Provide the [x, y] coordinate of the cell's center where the given text is located.  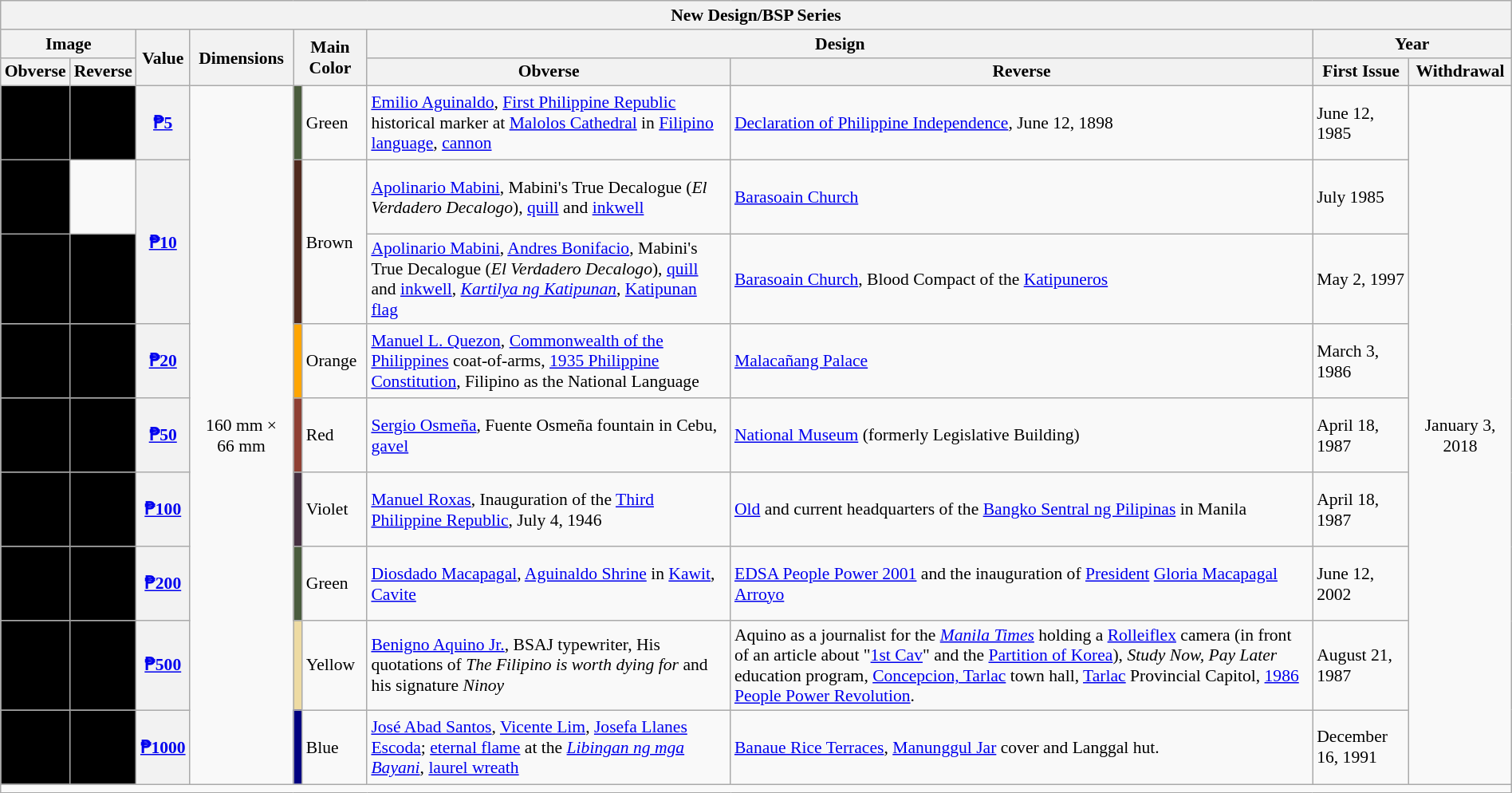
₱200 [163, 584]
Manuel Roxas, Inauguration of the Third Philippine Republic, July 4, 1946 [549, 509]
José Abad Santos, Vicente Lim, Josefa Llanes Escoda; eternal flame at the Libingan ng mga Bayani, laurel wreath [549, 747]
Apolinario Mabini, Andres Bonifacio, Mabini's True Decalogue (El Verdadero Decalogo), quill and inkwell, Kartilya ng Katipunan, Katipunan flag [549, 279]
Old and current headquarters of the Bangko Sentral ng Pilipinas in Manila [1022, 509]
New Design/BSP Series [756, 15]
Yellow [335, 665]
August 21, 1987 [1360, 665]
Value [163, 57]
January 3, 2018 [1460, 436]
Sergio Osmeña, Fuente Osmeña fountain in Cebu, gavel [549, 436]
First Issue [1360, 72]
National Museum (formerly Legislative Building) [1022, 436]
₱20 [163, 361]
Blue [335, 747]
₱1000 [163, 747]
Dimensions [242, 57]
₱100 [163, 509]
Year [1412, 43]
Image [69, 43]
Violet [335, 509]
Red [335, 436]
160 mm × 66 mm [242, 436]
Banaue Rice Terraces, Manunggul Jar cover and Langgal hut. [1022, 747]
March 3, 1986 [1360, 361]
December 16, 1991 [1360, 747]
July 1985 [1360, 198]
June 12, 1985 [1360, 123]
Benigno Aquino Jr., BSAJ typewriter, His quotations of The Filipino is worth dying for and his signature Ninoy [549, 665]
₱10 [163, 243]
Barasoain Church [1022, 198]
₱500 [163, 665]
Declaration of Philippine Independence, June 12, 1898 [1022, 123]
Apolinario Mabini, Mabini's True Decalogue (El Verdadero Decalogo), quill and inkwell [549, 198]
Withdrawal [1460, 72]
Malacañang Palace [1022, 361]
Brown [335, 243]
Diosdado Macapagal, Aguinaldo Shrine in Kawit, Cavite [549, 584]
Orange [335, 361]
₱50 [163, 436]
₱5 [163, 123]
May 2, 1997 [1360, 279]
Emilio Aguinaldo, First Philippine Republic historical marker at Malolos Cathedral in Filipino language, cannon [549, 123]
Main Color [330, 57]
Design [840, 43]
EDSA People Power 2001 and the inauguration of President Gloria Macapagal Arroyo [1022, 584]
Manuel L. Quezon, Commonwealth of the Philippines coat-of-arms, 1935 Philippine Constitution, Filipino as the National Language [549, 361]
June 12, 2002 [1360, 584]
Barasoain Church, Blood Compact of the Katipuneros [1022, 279]
